Find where the given text appears and provide that cell's center as (X, Y) coordinate. 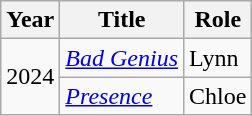
Presence (122, 96)
Title (122, 20)
Lynn (218, 58)
Bad Genius (122, 58)
Year (30, 20)
2024 (30, 77)
Chloe (218, 96)
Role (218, 20)
